Return the (x, y) coordinate for the center point of the cell that contains the specified text.  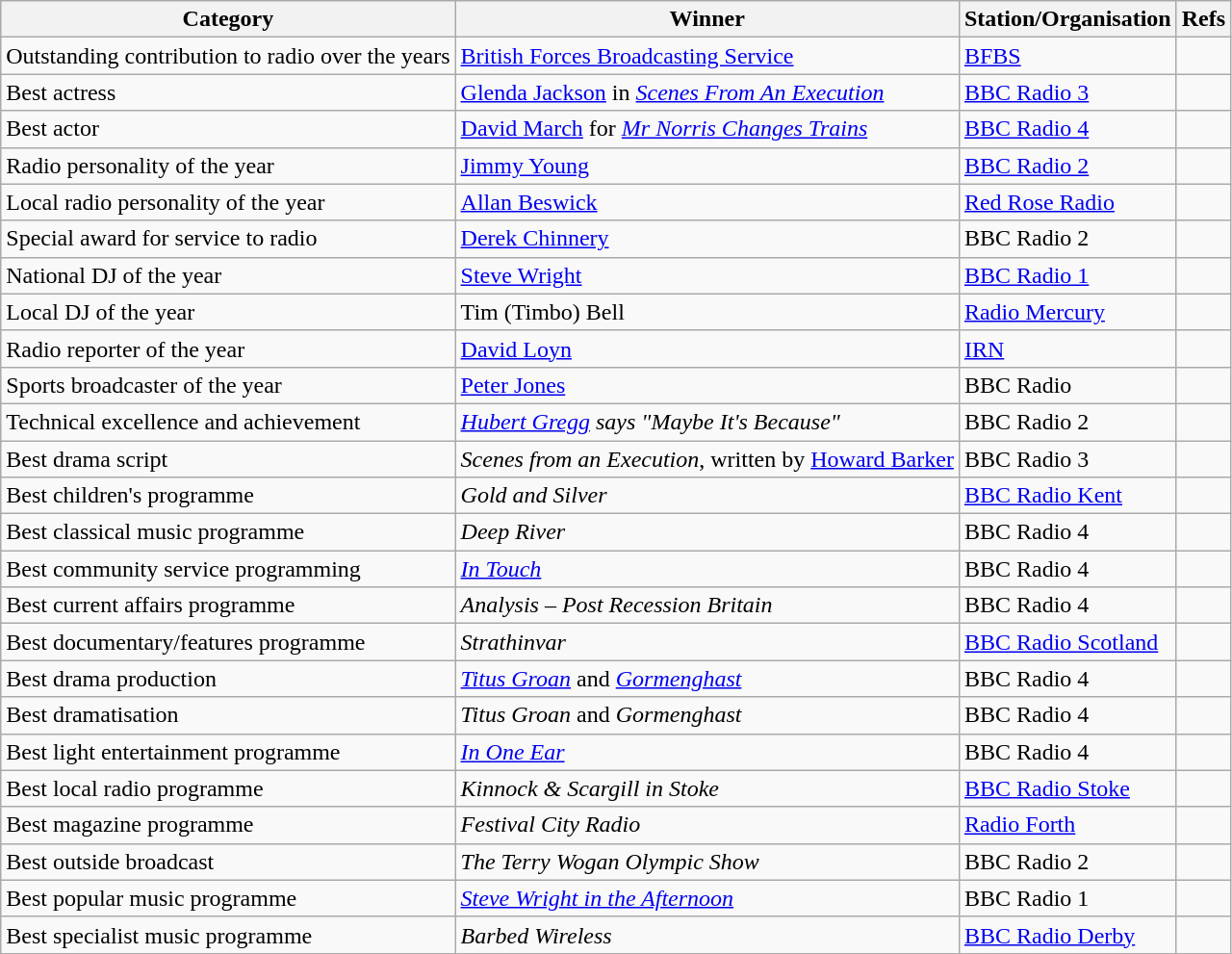
Best popular music programme (228, 898)
Steve Wright (706, 275)
Best outside broadcast (228, 862)
Radio personality of the year (228, 166)
Category (228, 19)
Red Rose Radio (1067, 202)
Analysis – Post Recession Britain (706, 606)
In One Ear (706, 752)
Best classical music programme (228, 532)
Best current affairs programme (228, 606)
British Forces Broadcasting Service (706, 56)
Tim (Timbo) Bell (706, 312)
The Terry Wogan Olympic Show (706, 862)
Gold and Silver (706, 496)
Local DJ of the year (228, 312)
Best dramatisation (228, 715)
Refs (1203, 19)
BBC Radio (1067, 385)
Best actor (228, 129)
Best local radio programme (228, 788)
Sports broadcaster of the year (228, 385)
BBC Radio Derby (1067, 935)
David March for Mr Norris Changes Trains (706, 129)
BBC Radio Stoke (1067, 788)
Best drama script (228, 459)
Hubert Gregg says "Maybe It's Because" (706, 422)
David Loyn (706, 348)
Strathinvar (706, 642)
Steve Wright in the Afternoon (706, 898)
Radio reporter of the year (228, 348)
Best actress (228, 92)
Jimmy Young (706, 166)
BBC Radio Scotland (1067, 642)
Winner (706, 19)
Special award for service to radio (228, 239)
Kinnock & Scargill in Stoke (706, 788)
Best magazine programme (228, 825)
Technical excellence and achievement (228, 422)
BFBS (1067, 56)
Outstanding contribution to radio over the years (228, 56)
Best children's programme (228, 496)
Festival City Radio (706, 825)
Station/Organisation (1067, 19)
Deep River (706, 532)
Allan Beswick (706, 202)
Best documentary/features programme (228, 642)
Scenes from an Execution, written by Howard Barker (706, 459)
Peter Jones (706, 385)
Best drama production (228, 679)
Glenda Jackson in Scenes From An Execution (706, 92)
National DJ of the year (228, 275)
Barbed Wireless (706, 935)
Local radio personality of the year (228, 202)
BBC Radio Kent (1067, 496)
In Touch (706, 569)
Best specialist music programme (228, 935)
Radio Mercury (1067, 312)
Derek Chinnery (706, 239)
Best light entertainment programme (228, 752)
Radio Forth (1067, 825)
Best community service programming (228, 569)
IRN (1067, 348)
